Capture the cell that displays the provided text and extract its (X, Y) central coordinate. 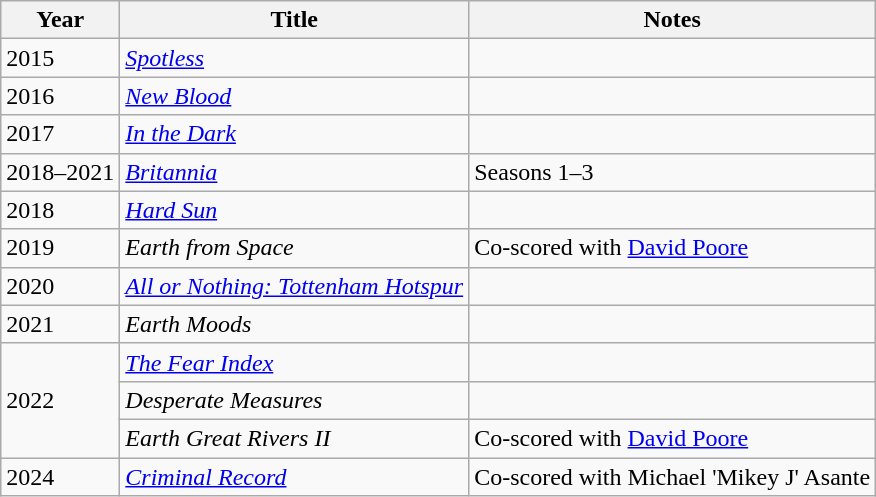
Hard Sun (294, 210)
Co-scored with Michael 'Mikey J' Asante (672, 477)
2017 (60, 134)
Spotless (294, 58)
Earth Moods (294, 324)
In the Dark (294, 134)
2020 (60, 286)
2022 (60, 400)
Year (60, 20)
2016 (60, 96)
Earth Great Rivers II (294, 438)
2018 (60, 210)
Criminal Record (294, 477)
Seasons 1–3 (672, 172)
New Blood (294, 96)
Earth from Space (294, 248)
2019 (60, 248)
2024 (60, 477)
Title (294, 20)
Notes (672, 20)
Britannia (294, 172)
2021 (60, 324)
All or Nothing: Tottenham Hotspur (294, 286)
2018–2021 (60, 172)
The Fear Index (294, 362)
2015 (60, 58)
Desperate Measures (294, 400)
